For the text-containing cell, return its midpoint in (X, Y) coordinate format. 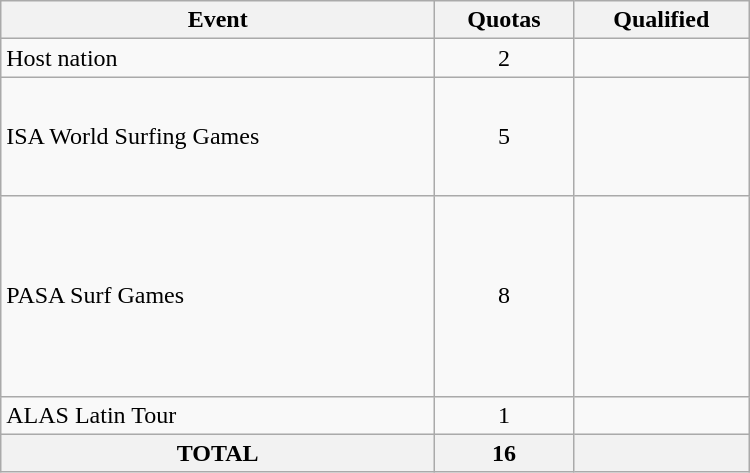
8 (504, 296)
ISA World Surfing Games (218, 136)
ALAS Latin Tour (218, 415)
TOTAL (218, 453)
Quotas (504, 20)
16 (504, 453)
1 (504, 415)
Qualified (661, 20)
Event (218, 20)
PASA Surf Games (218, 296)
2 (504, 58)
Host nation (218, 58)
5 (504, 136)
